Extract the [X, Y] coordinate from the center of the cell holding the provided text.  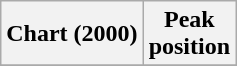
Chart (2000) [72, 34]
Peakposition [189, 34]
